For the text-containing cell, return its midpoint in [X, Y] coordinate format. 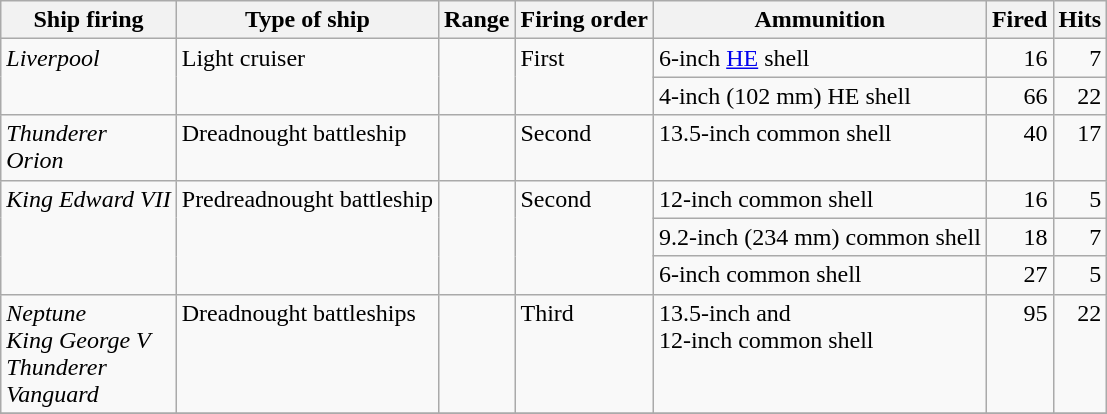
6-inch common shell [820, 275]
6-inch HE shell [820, 58]
Ship firing [89, 20]
Light cruiser [307, 77]
Type of ship [307, 20]
13.5-inch common shell [820, 148]
King Edward VII [89, 237]
9.2-inch (234 mm) common shell [820, 237]
Hits [1080, 20]
NeptuneKing George VThundererVanguard [89, 354]
Range [477, 20]
18 [1020, 237]
Dreadnought battleship [307, 148]
66 [1020, 96]
40 [1020, 148]
Firing order [584, 20]
17 [1080, 148]
Ammunition [820, 20]
Liverpool [89, 77]
4-inch (102 mm) HE shell [820, 96]
Fired [1020, 20]
13.5-inch and12-inch common shell [820, 354]
95 [1020, 354]
12-inch common shell [820, 199]
Third [584, 354]
Dreadnought battleships [307, 354]
27 [1020, 275]
Predreadnought battleship [307, 237]
First [584, 77]
ThundererOrion [89, 148]
